Identify which cell holds the provided text, then report its (x, y) central coordinate. 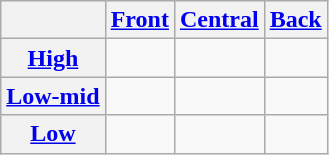
Low (53, 134)
Low-mid (53, 96)
Central (219, 20)
High (53, 58)
Front (140, 20)
Back (296, 20)
